Provide the [X, Y] coordinate of the cell's center where the given text is located.  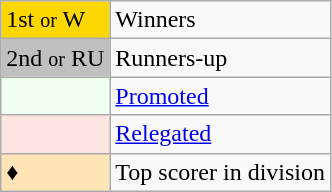
Promoted [220, 96]
Winners [220, 20]
♦ [56, 172]
Top scorer in division [220, 172]
1st or W [56, 20]
Runners-up [220, 58]
2nd or RU [56, 58]
Relegated [220, 134]
